Identify which cell holds the provided text, then report its (x, y) central coordinate. 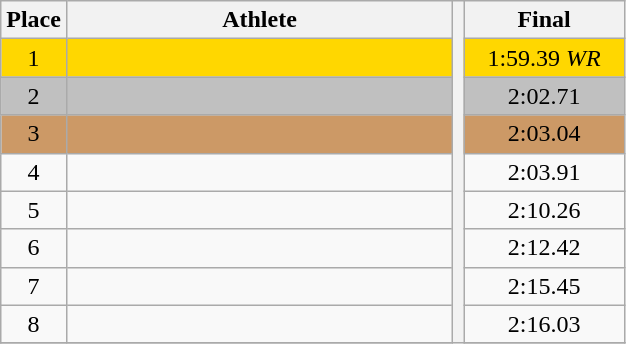
2:12.42 (544, 248)
5 (34, 210)
2:15.45 (544, 286)
2:03.04 (544, 134)
2:10.26 (544, 210)
1 (34, 58)
4 (34, 172)
2:03.91 (544, 172)
8 (34, 324)
3 (34, 134)
2 (34, 96)
6 (34, 248)
2:16.03 (544, 324)
Final (544, 20)
Place (34, 20)
2:02.71 (544, 96)
7 (34, 286)
1:59.39 WR (544, 58)
Athlete (259, 20)
